Output the [X, Y] coordinate of the center of the cell containing the given text.  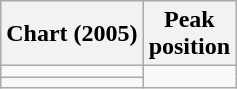
Chart (2005) [72, 34]
Peakposition [189, 34]
